Locate the cell with the specified text and output its (X, Y) center coordinate. 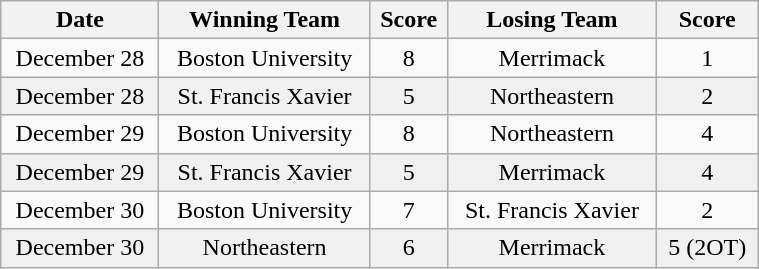
7 (408, 210)
Losing Team (552, 20)
5 (2OT) (708, 248)
Date (80, 20)
Winning Team (264, 20)
6 (408, 248)
1 (708, 58)
